Provide the [X, Y] coordinate of the cell's center where the given text is located.  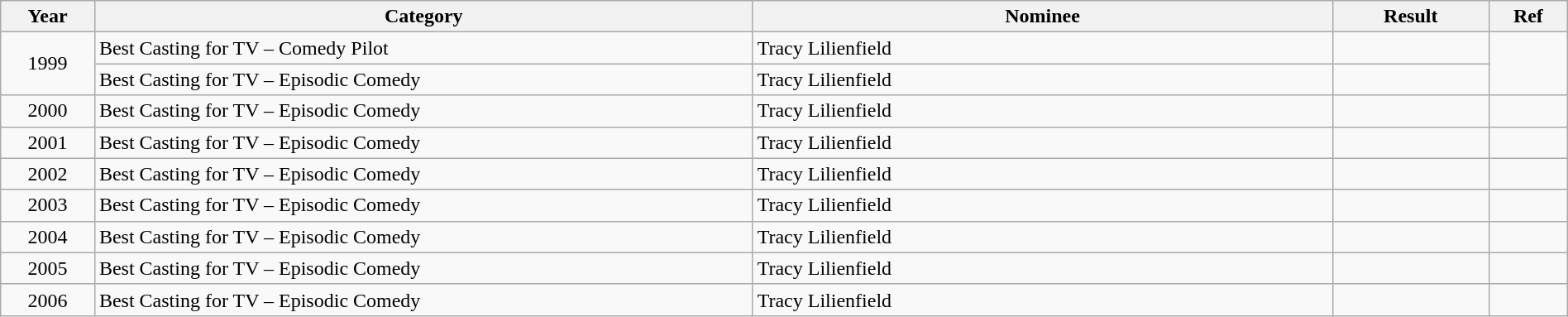
2004 [48, 237]
2001 [48, 142]
Year [48, 17]
Nominee [1042, 17]
2005 [48, 268]
Ref [1528, 17]
2002 [48, 174]
2003 [48, 205]
2000 [48, 111]
Best Casting for TV – Comedy Pilot [423, 48]
Category [423, 17]
2006 [48, 300]
Result [1411, 17]
1999 [48, 64]
